Determine the [X, Y] coordinate at the center of the cell enclosing the given text.  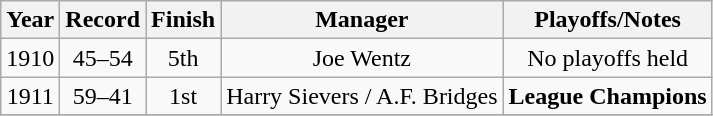
1911 [30, 96]
Year [30, 20]
League Champions [608, 96]
5th [184, 58]
1st [184, 96]
Playoffs/Notes [608, 20]
Joe Wentz [362, 58]
45–54 [103, 58]
Finish [184, 20]
Harry Sievers / A.F. Bridges [362, 96]
59–41 [103, 96]
1910 [30, 58]
Record [103, 20]
Manager [362, 20]
No playoffs held [608, 58]
